Search for the cell housing the specified text and yield its [X, Y] center coordinate. 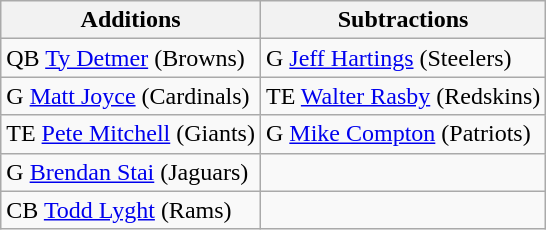
Subtractions [402, 20]
TE Walter Rasby (Redskins) [402, 96]
TE Pete Mitchell (Giants) [131, 134]
G Jeff Hartings (Steelers) [402, 58]
CB Todd Lyght (Rams) [131, 210]
G Mike Compton (Patriots) [402, 134]
G Brendan Stai (Jaguars) [131, 172]
Additions [131, 20]
G Matt Joyce (Cardinals) [131, 96]
QB Ty Detmer (Browns) [131, 58]
